Capture the cell that displays the provided text and extract its (x, y) central coordinate. 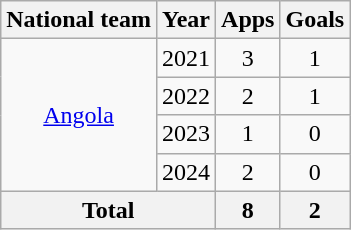
2022 (186, 96)
Goals (315, 20)
2024 (186, 172)
8 (248, 210)
National team (79, 20)
Angola (79, 115)
Total (108, 210)
3 (248, 58)
Apps (248, 20)
2021 (186, 58)
2023 (186, 134)
Year (186, 20)
